Search for the cell housing the specified text and yield its (X, Y) center coordinate. 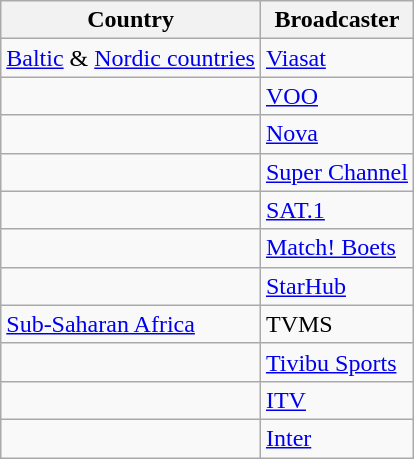
Baltic & Nordic countries (131, 58)
VOO (336, 96)
StarHub (336, 286)
Broadcaster (336, 20)
Country (131, 20)
TVMS (336, 324)
Viasat (336, 58)
Sub-Saharan Africa (131, 324)
ITV (336, 400)
Match! Boets (336, 248)
SAT.1 (336, 210)
Super Channel (336, 172)
Nova (336, 134)
Tivibu Sports (336, 362)
Inter (336, 438)
